Return (x, y) of the center of cell containing provided text 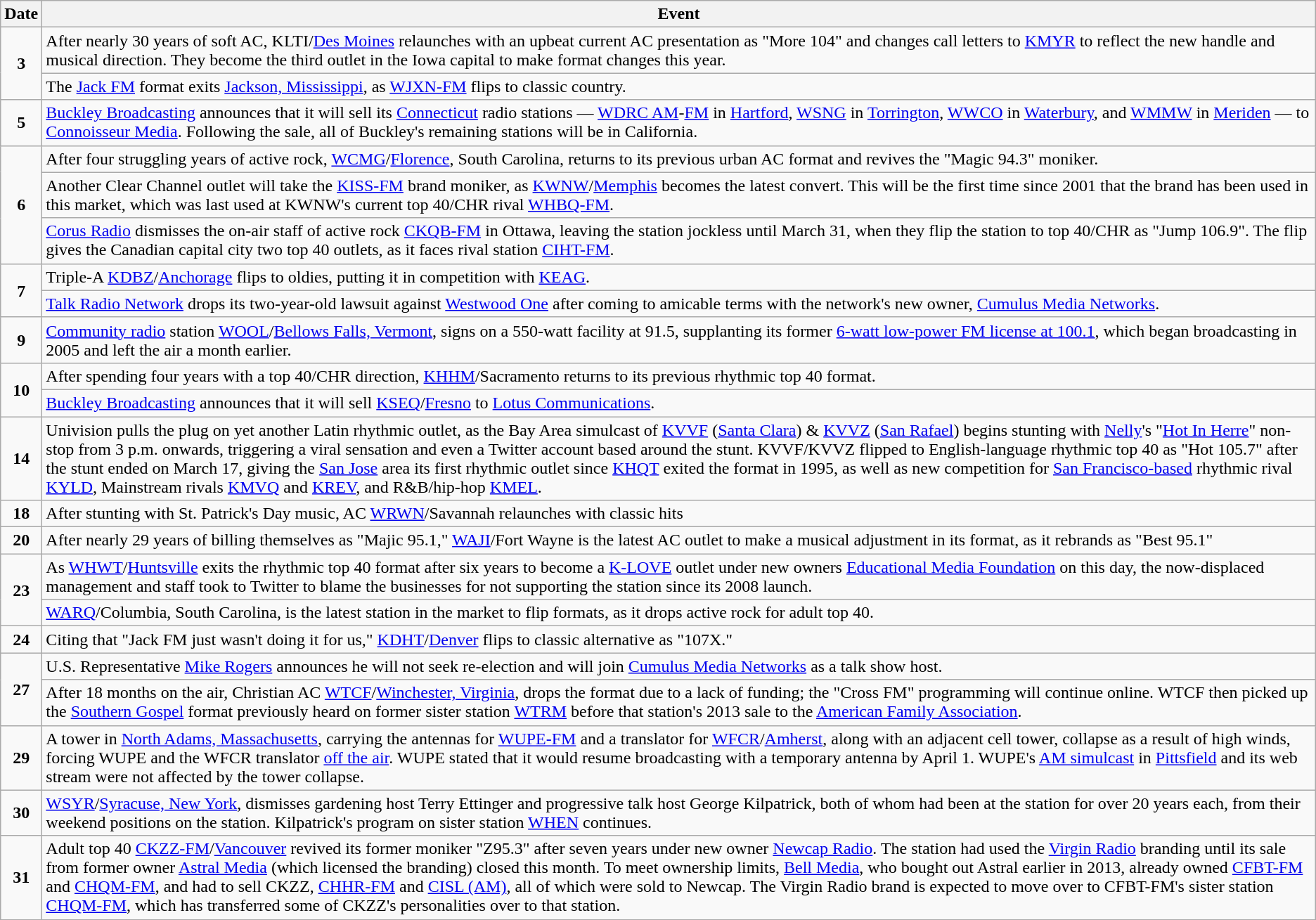
U.S. Representative Mike Rogers announces he will not seek re-election and will join Cumulus Media Networks as a talk show host. (679, 666)
9 (21, 340)
7 (21, 290)
18 (21, 514)
Triple-A KDBZ/Anchorage flips to oldies, putting it in competition with KEAG. (679, 277)
3 (21, 63)
27 (21, 689)
30 (21, 812)
24 (21, 640)
29 (21, 758)
23 (21, 590)
6 (21, 205)
10 (21, 389)
Date (21, 14)
14 (21, 458)
Citing that "Jack FM just wasn't doing it for us," KDHT/Denver flips to classic alternative as "107X." (679, 640)
Buckley Broadcasting announces that it will sell KSEQ/Fresno to Lotus Communications. (679, 403)
WARQ/Columbia, South Carolina, is the latest station in the market to flip formats, as it drops active rock for adult top 40. (679, 613)
The Jack FM format exits Jackson, Mississippi, as WJXN-FM flips to classic country. (679, 86)
After spending four years with a top 40/CHR direction, KHHM/Sacramento returns to its previous rhythmic top 40 format. (679, 376)
After stunting with St. Patrick's Day music, AC WRWN/Savannah relaunches with classic hits (679, 514)
5 (21, 122)
Event (679, 14)
31 (21, 877)
20 (21, 540)
